Locate the cell with the specified text and output its (X, Y) center coordinate. 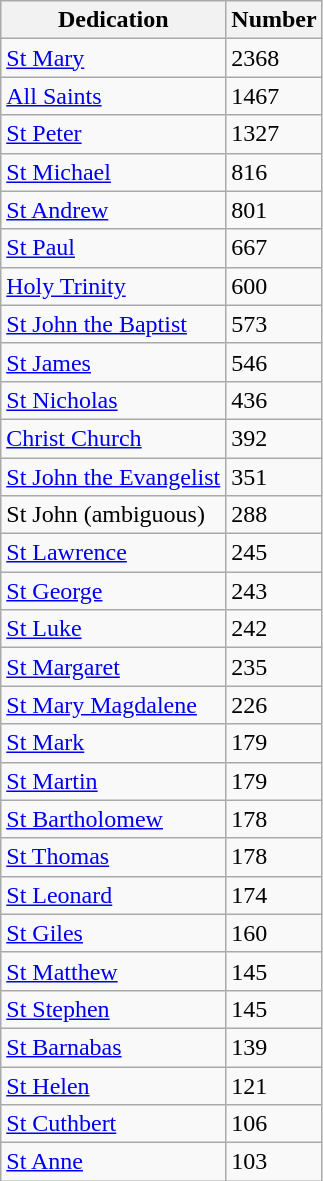
Dedication (114, 20)
121 (274, 1085)
St Anne (114, 1162)
St Mary (114, 58)
392 (274, 438)
351 (274, 477)
288 (274, 515)
801 (274, 210)
St Leonard (114, 895)
St Cuthbert (114, 1124)
St Thomas (114, 857)
103 (274, 1162)
St John the Evangelist (114, 477)
243 (274, 591)
235 (274, 667)
Number (274, 20)
242 (274, 629)
1467 (274, 96)
Christ Church (114, 438)
St Stephen (114, 1009)
St Margaret (114, 667)
St Mary Magdalene (114, 705)
816 (274, 172)
Holy Trinity (114, 286)
St Paul (114, 248)
St Bartholomew (114, 819)
667 (274, 248)
St Martin (114, 781)
226 (274, 705)
St Luke (114, 629)
St Michael (114, 172)
245 (274, 553)
St Helen (114, 1085)
1327 (274, 134)
St Peter (114, 134)
139 (274, 1047)
106 (274, 1124)
160 (274, 933)
2368 (274, 58)
436 (274, 400)
St Lawrence (114, 553)
573 (274, 324)
St Matthew (114, 971)
546 (274, 362)
St James (114, 362)
St Andrew (114, 210)
All Saints (114, 96)
St Mark (114, 743)
St George (114, 591)
174 (274, 895)
St Nicholas (114, 400)
St Giles (114, 933)
600 (274, 286)
St John (ambiguous) (114, 515)
St John the Baptist (114, 324)
St Barnabas (114, 1047)
